Capture the cell that displays the provided text and extract its [x, y] central coordinate. 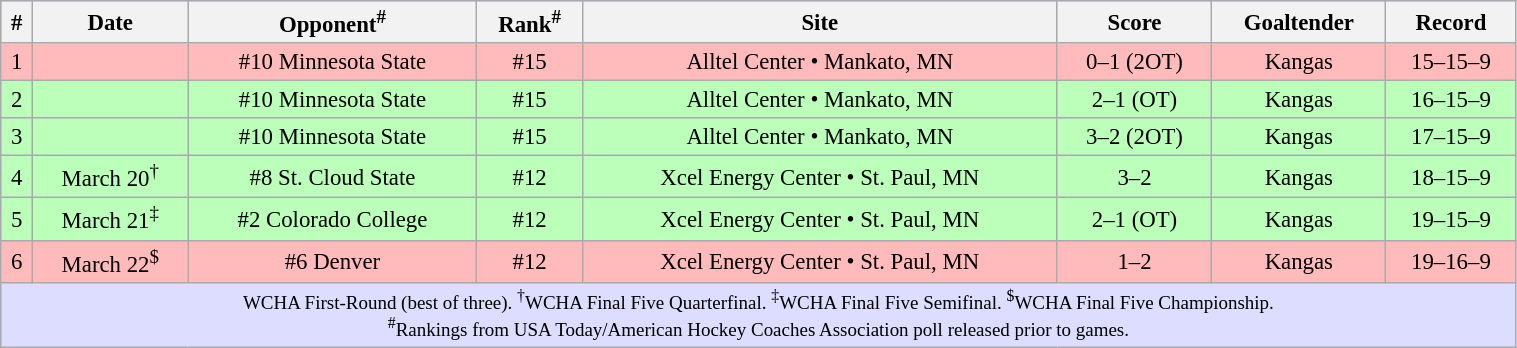
# [17, 22]
Record [1451, 22]
15–15–9 [1451, 62]
Score [1134, 22]
1 [17, 62]
Opponent# [332, 22]
Goaltender [1299, 22]
2 [17, 100]
17–15–9 [1451, 137]
0–1 (2OT) [1134, 62]
#6 Denver [332, 261]
Date [110, 22]
March 20† [110, 177]
1–2 [1134, 261]
18–15–9 [1451, 177]
#8 St. Cloud State [332, 177]
4 [17, 177]
Rank# [530, 22]
19–15–9 [1451, 219]
3–2 (2OT) [1134, 137]
3–2 [1134, 177]
5 [17, 219]
March 21‡ [110, 219]
Site [820, 22]
#2 Colorado College [332, 219]
19–16–9 [1451, 261]
March 22$ [110, 261]
6 [17, 261]
16–15–9 [1451, 100]
3 [17, 137]
